Locate the cell with the specified text and output its (x, y) center coordinate. 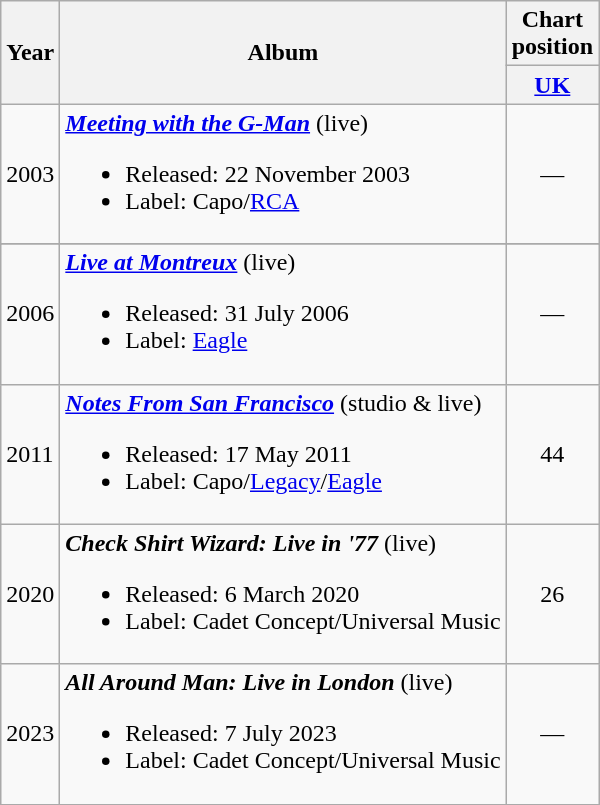
2011 (30, 454)
44 (552, 454)
2003 (30, 174)
26 (552, 594)
2006 (30, 314)
UK (552, 85)
Live at Montreux (live)Released: 31 July 2006Label: Eagle (283, 314)
2023 (30, 734)
Meeting with the G-Man (live)Released: 22 November 2003Label: Capo/RCA (283, 174)
All Around Man: Live in London (live)Released: 7 July 2023Label: Cadet Concept/Universal Music (283, 734)
Check Shirt Wizard: Live in '77 (live)Released: 6 March 2020Label: Cadet Concept/Universal Music (283, 594)
Year (30, 52)
Album (283, 52)
Notes From San Francisco (studio & live)Released: 17 May 2011Label: Capo/Legacy/Eagle (283, 454)
2020 (30, 594)
Chartposition (552, 34)
